Capture the cell that displays the provided text and extract its [X, Y] central coordinate. 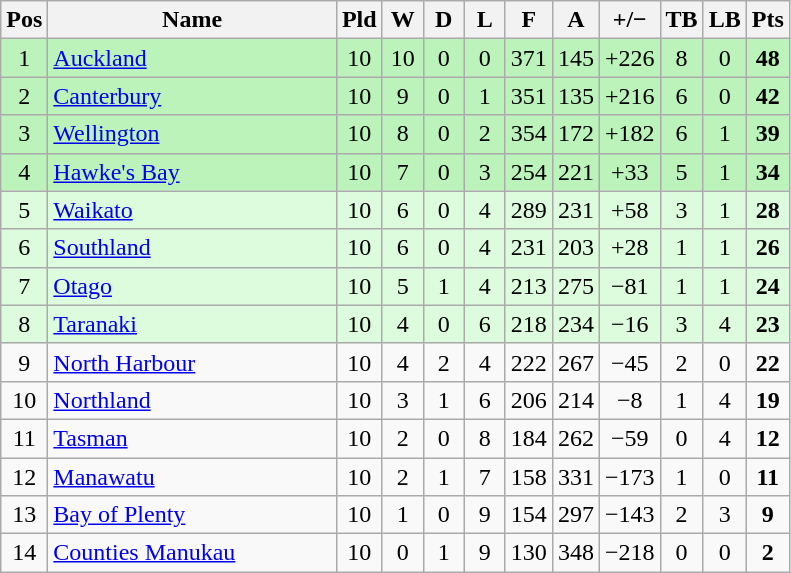
371 [528, 58]
+58 [630, 210]
Pts [768, 20]
203 [576, 248]
D [444, 20]
145 [576, 58]
+182 [630, 134]
206 [528, 400]
−81 [630, 286]
F [528, 20]
−218 [630, 553]
48 [768, 58]
213 [528, 286]
Manawatu [192, 477]
154 [528, 515]
Pld [359, 20]
13 [24, 515]
22 [768, 362]
North Harbour [192, 362]
Waikato [192, 210]
−59 [630, 438]
184 [528, 438]
42 [768, 96]
262 [576, 438]
275 [576, 286]
234 [576, 324]
Northland [192, 400]
222 [528, 362]
+33 [630, 172]
A [576, 20]
297 [576, 515]
Counties Manukau [192, 553]
34 [768, 172]
39 [768, 134]
+216 [630, 96]
28 [768, 210]
+226 [630, 58]
Taranaki [192, 324]
158 [528, 477]
130 [528, 553]
Bay of Plenty [192, 515]
Name [192, 20]
TB [682, 20]
19 [768, 400]
W [402, 20]
214 [576, 400]
+28 [630, 248]
Auckland [192, 58]
23 [768, 324]
−8 [630, 400]
289 [528, 210]
24 [768, 286]
221 [576, 172]
Hawke's Bay [192, 172]
348 [576, 553]
L [484, 20]
354 [528, 134]
−143 [630, 515]
26 [768, 248]
172 [576, 134]
Canterbury [192, 96]
267 [576, 362]
Tasman [192, 438]
218 [528, 324]
Southland [192, 248]
331 [576, 477]
Otago [192, 286]
254 [528, 172]
Pos [24, 20]
+/− [630, 20]
−173 [630, 477]
−16 [630, 324]
351 [528, 96]
−45 [630, 362]
Wellington [192, 134]
LB [724, 20]
14 [24, 553]
135 [576, 96]
